Determine the (x, y) coordinate at the center of the cell enclosing the given text.  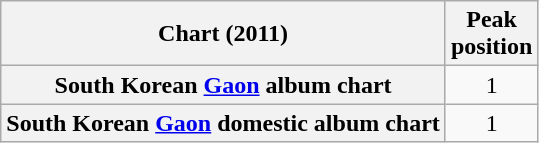
South Korean Gaon album chart (224, 85)
South Korean Gaon domestic album chart (224, 123)
Chart (2011) (224, 34)
Peakposition (491, 34)
